From the cell containing the given text, extract its center point as [x, y] coordinate. 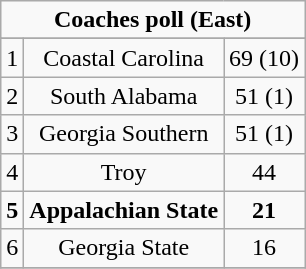
Appalachian State [124, 210]
69 (10) [264, 58]
Georgia Southern [124, 134]
South Alabama [124, 96]
Coastal Carolina [124, 58]
Coaches poll (East) [153, 20]
6 [12, 248]
21 [264, 210]
2 [12, 96]
5 [12, 210]
44 [264, 172]
3 [12, 134]
4 [12, 172]
1 [12, 58]
Georgia State [124, 248]
Troy [124, 172]
16 [264, 248]
